Return the (x, y) coordinate for the center point of the cell that contains the specified text.  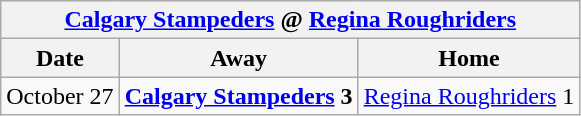
Date (60, 58)
Calgary Stampeders @ Regina Roughriders (290, 20)
Regina Roughriders 1 (469, 96)
Calgary Stampeders 3 (238, 96)
Away (238, 58)
October 27 (60, 96)
Home (469, 58)
